Scan for the cell matching the given text and deliver its [X, Y] coordinate at center. 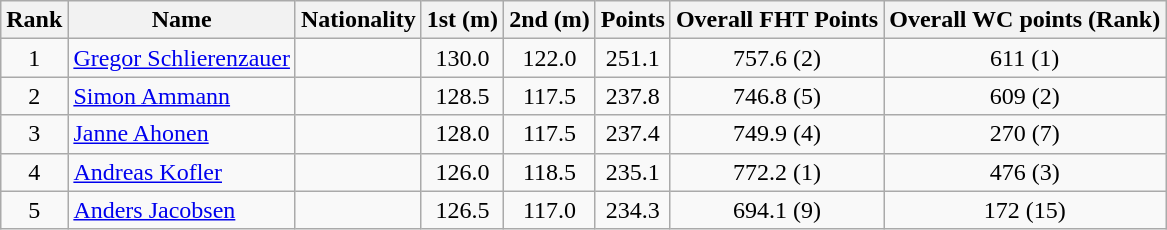
5 [34, 210]
126.0 [462, 172]
Points [632, 20]
609 (2) [1025, 96]
118.5 [550, 172]
Gregor Schlierenzauer [182, 58]
234.3 [632, 210]
117.0 [550, 210]
172 (15) [1025, 210]
126.5 [462, 210]
Simon Ammann [182, 96]
130.0 [462, 58]
235.1 [632, 172]
749.9 (4) [776, 134]
128.0 [462, 134]
757.6 (2) [776, 58]
611 (1) [1025, 58]
122.0 [550, 58]
128.5 [462, 96]
Name [182, 20]
Rank [34, 20]
1 [34, 58]
Anders Jacobsen [182, 210]
694.1 (9) [776, 210]
772.2 (1) [776, 172]
3 [34, 134]
2nd (m) [550, 20]
Andreas Kofler [182, 172]
251.1 [632, 58]
Nationality [358, 20]
746.8 (5) [776, 96]
1st (m) [462, 20]
2 [34, 96]
237.8 [632, 96]
Overall FHT Points [776, 20]
Overall WC points (Rank) [1025, 20]
476 (3) [1025, 172]
Janne Ahonen [182, 134]
270 (7) [1025, 134]
237.4 [632, 134]
4 [34, 172]
